Identify which cell holds the provided text, then report its [X, Y] central coordinate. 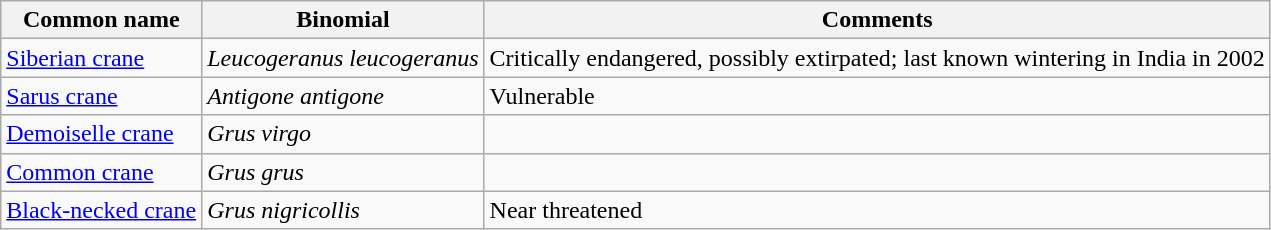
Common name [102, 20]
Siberian crane [102, 58]
Vulnerable [877, 96]
Common crane [102, 172]
Sarus crane [102, 96]
Comments [877, 20]
Grus virgo [343, 134]
Black-necked crane [102, 210]
Antigone antigone [343, 96]
Near threatened [877, 210]
Binomial [343, 20]
Grus grus [343, 172]
Grus nigricollis [343, 210]
Critically endangered, possibly extirpated; last known wintering in India in 2002 [877, 58]
Leucogeranus leucogeranus [343, 58]
Demoiselle crane [102, 134]
